Scan for the cell matching the given text and deliver its [X, Y] coordinate at center. 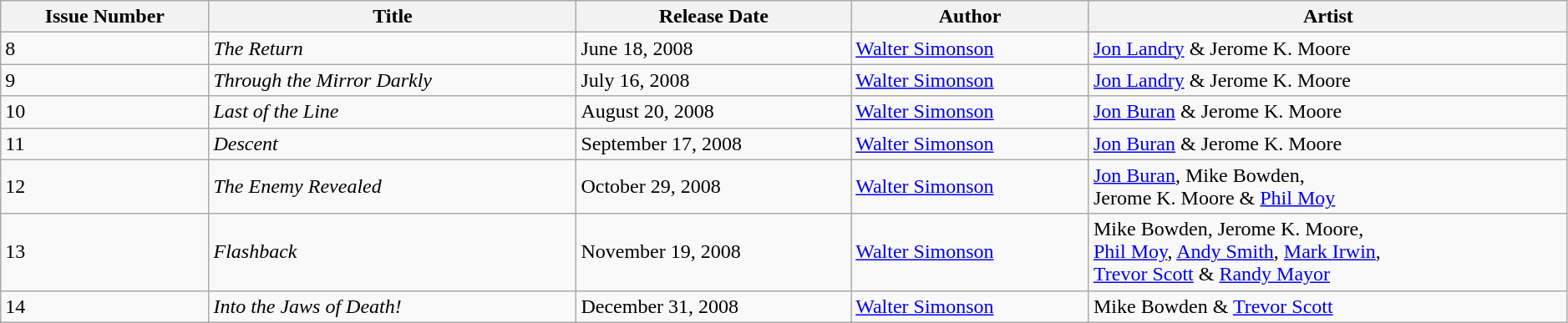
June 18, 2008 [713, 48]
Title [393, 17]
September 17, 2008 [713, 144]
Issue Number [105, 17]
Flashback [393, 252]
October 29, 2008 [713, 187]
Into the Jaws of Death! [393, 306]
July 16, 2008 [713, 80]
12 [105, 187]
The Enemy Revealed [393, 187]
10 [105, 112]
Descent [393, 144]
13 [105, 252]
Last of the Line [393, 112]
14 [105, 306]
Artist [1328, 17]
August 20, 2008 [713, 112]
9 [105, 80]
Mike Bowden, Jerome K. Moore,Phil Moy, Andy Smith, Mark Irwin,Trevor Scott & Randy Mayor [1328, 252]
Mike Bowden & Trevor Scott [1328, 306]
Release Date [713, 17]
Jon Buran, Mike Bowden,Jerome K. Moore & Phil Moy [1328, 187]
8 [105, 48]
December 31, 2008 [713, 306]
The Return [393, 48]
11 [105, 144]
Through the Mirror Darkly [393, 80]
Author [971, 17]
November 19, 2008 [713, 252]
